Scan for the cell matching the given text and deliver its (X, Y) coordinate at center. 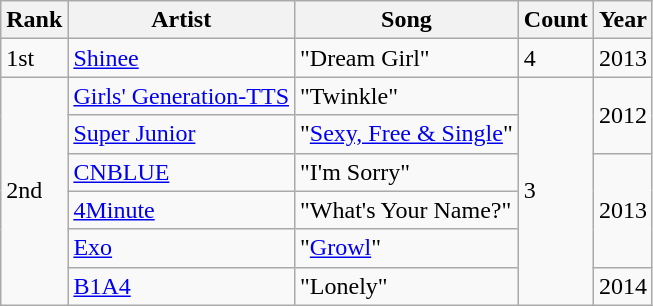
Super Junior (182, 134)
2nd (34, 191)
Song (407, 20)
2012 (622, 115)
Artist (182, 20)
"Lonely" (407, 286)
Girls' Generation-TTS (182, 96)
Exo (182, 248)
"Twinkle" (407, 96)
Rank (34, 20)
"What's Your Name?" (407, 210)
2014 (622, 286)
4Minute (182, 210)
Shinee (182, 58)
CNBLUE (182, 172)
B1A4 (182, 286)
"Sexy, Free & Single" (407, 134)
Count (556, 20)
"Dream Girl" (407, 58)
1st (34, 58)
4 (556, 58)
Year (622, 20)
3 (556, 191)
"Growl" (407, 248)
"I'm Sorry" (407, 172)
